Output the (x, y) coordinate of the center of the cell containing the given text.  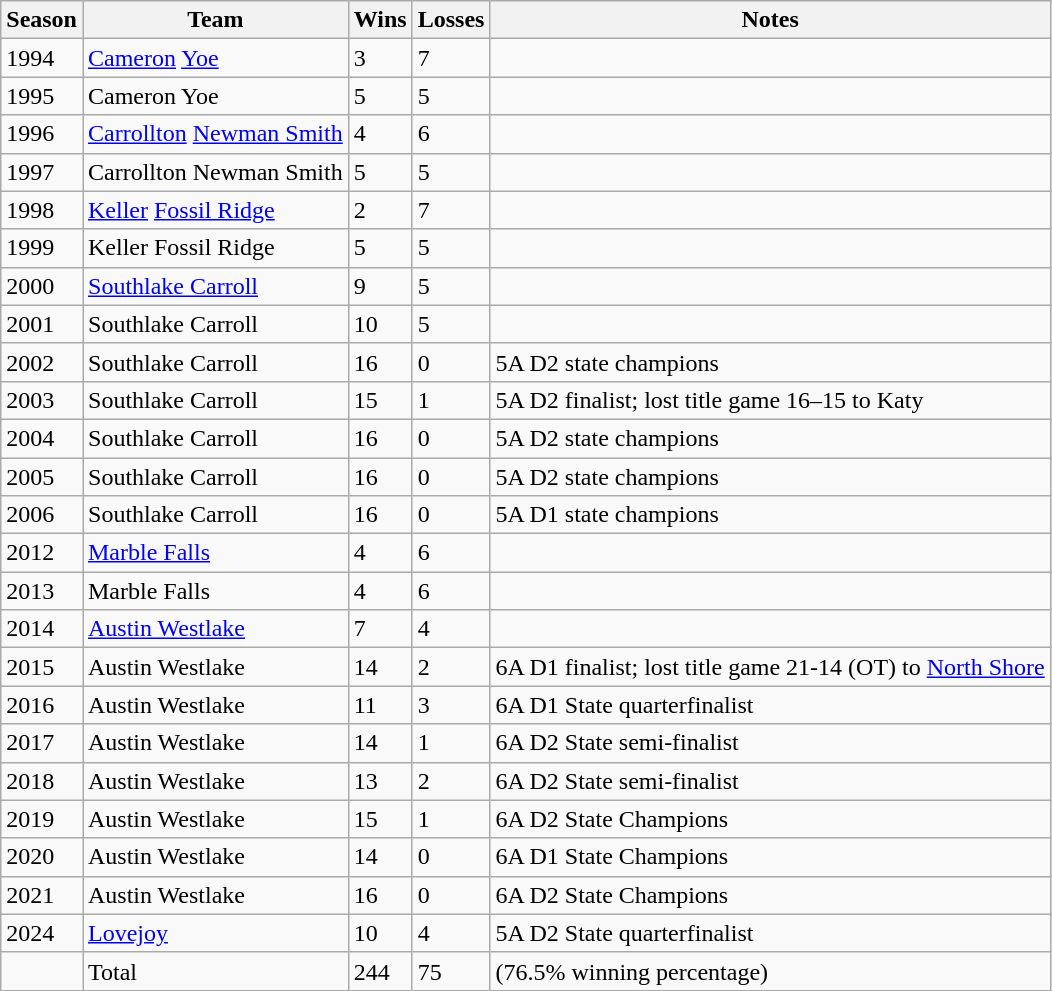
1994 (42, 58)
75 (451, 971)
2004 (42, 438)
1995 (42, 96)
Season (42, 20)
1997 (42, 172)
5A D1 state champions (770, 515)
5A D2 State quarterfinalist (770, 933)
Team (215, 20)
2013 (42, 591)
Lovejoy (215, 933)
Total (215, 971)
1996 (42, 134)
2005 (42, 477)
2012 (42, 553)
2016 (42, 705)
2003 (42, 400)
2018 (42, 781)
6A D1 State quarterfinalist (770, 705)
(76.5% winning percentage) (770, 971)
244 (380, 971)
2019 (42, 819)
2024 (42, 933)
Losses (451, 20)
2021 (42, 895)
1999 (42, 248)
2001 (42, 324)
Notes (770, 20)
Wins (380, 20)
13 (380, 781)
11 (380, 705)
2017 (42, 743)
2002 (42, 362)
2015 (42, 667)
6A D1 finalist; lost title game 21-14 (OT) to North Shore (770, 667)
2020 (42, 857)
6A D1 State Champions (770, 857)
2014 (42, 629)
9 (380, 286)
2006 (42, 515)
5A D2 finalist; lost title game 16–15 to Katy (770, 400)
1998 (42, 210)
2000 (42, 286)
